Provide the (x, y) coordinate of the cell's center where the given text is located.  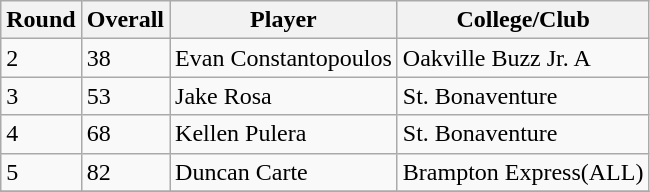
Oakville Buzz Jr. A (523, 58)
5 (41, 172)
53 (125, 96)
3 (41, 96)
Brampton Express(ALL) (523, 172)
Evan Constantopoulos (284, 58)
Player (284, 20)
2 (41, 58)
Round (41, 20)
38 (125, 58)
College/Club (523, 20)
Duncan Carte (284, 172)
4 (41, 134)
Jake Rosa (284, 96)
Kellen Pulera (284, 134)
82 (125, 172)
Overall (125, 20)
68 (125, 134)
